Output the (x, y) coordinate of the center of the cell containing the given text.  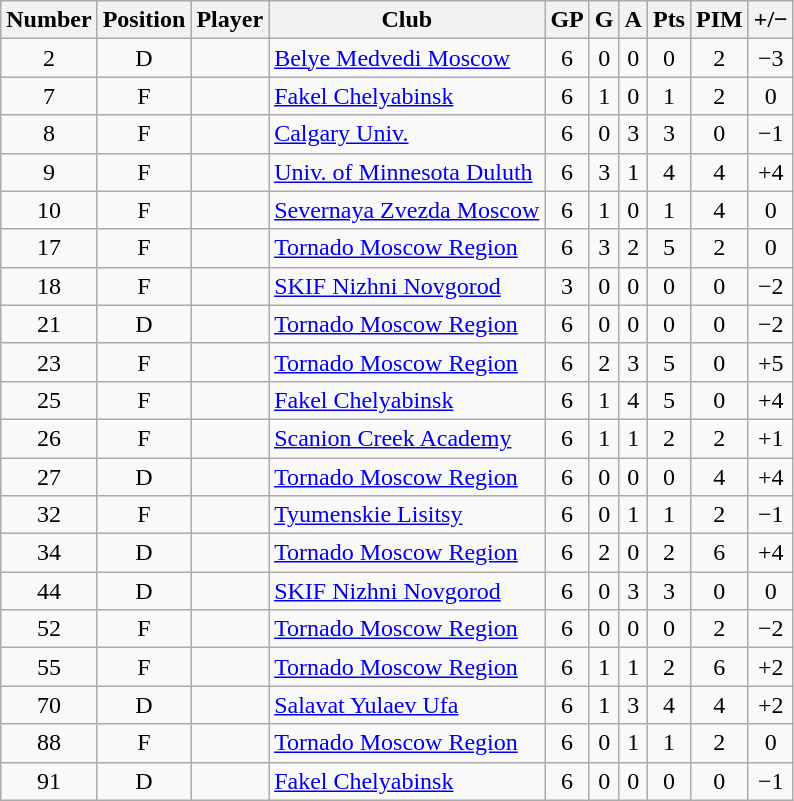
+1 (770, 438)
Severnaya Zvezda Moscow (407, 210)
GP (567, 20)
A (633, 20)
70 (49, 705)
Scanion Creek Academy (407, 438)
91 (49, 781)
Pts (668, 20)
PIM (719, 20)
Club (407, 20)
23 (49, 362)
17 (49, 248)
+5 (770, 362)
88 (49, 743)
25 (49, 400)
7 (49, 96)
Number (49, 20)
32 (49, 515)
10 (49, 210)
55 (49, 667)
Player (230, 20)
Univ. of Minnesota Duluth (407, 172)
52 (49, 629)
27 (49, 477)
9 (49, 172)
Calgary Univ. (407, 134)
Salavat Yulaev Ufa (407, 705)
21 (49, 324)
Tyumenskie Lisitsy (407, 515)
+/− (770, 20)
44 (49, 591)
Belye Medvedi Moscow (407, 58)
18 (49, 286)
8 (49, 134)
−3 (770, 58)
Position (144, 20)
G (604, 20)
34 (49, 553)
26 (49, 438)
